From the cell containing the given text, extract its center point as [x, y] coordinate. 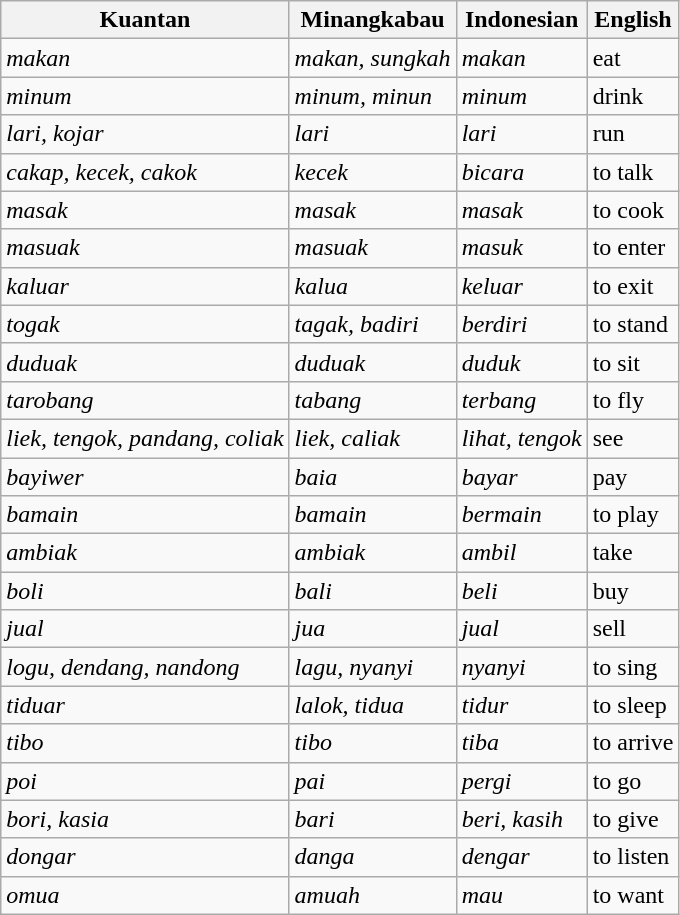
to stand [633, 324]
terbang [522, 400]
run [633, 134]
liek, caliak [372, 438]
boli [145, 591]
amuah [372, 895]
mau [522, 895]
bari [372, 819]
to arrive [633, 743]
lari, kojar [145, 134]
jua [372, 629]
pergi [522, 781]
bayar [522, 477]
to sing [633, 667]
dongar [145, 857]
omua [145, 895]
makan, sungkah [372, 58]
masuk [522, 248]
cakap, kecek, cakok [145, 172]
to want [633, 895]
duduk [522, 362]
baia [372, 477]
to sit [633, 362]
beri, kasih [522, 819]
kecek [372, 172]
poi [145, 781]
pai [372, 781]
nyanyi [522, 667]
tiduar [145, 705]
to go [633, 781]
lagu, nyanyi [372, 667]
to sleep [633, 705]
take [633, 553]
to talk [633, 172]
dengar [522, 857]
liek, tengok, pandang, coliak [145, 438]
kaluar [145, 286]
to cook [633, 210]
ambil [522, 553]
Minangkabau [372, 20]
lalok, tidua [372, 705]
eat [633, 58]
tidur [522, 705]
drink [633, 96]
buy [633, 591]
beli [522, 591]
to enter [633, 248]
tiba [522, 743]
lihat, tengok [522, 438]
tarobang [145, 400]
Kuantan [145, 20]
to listen [633, 857]
kalua [372, 286]
minum, minun [372, 96]
logu, dendang, nandong [145, 667]
bicara [522, 172]
English [633, 20]
keluar [522, 286]
berdiri [522, 324]
bayiwer [145, 477]
sell [633, 629]
tabang [372, 400]
bali [372, 591]
to exit [633, 286]
tagak, badiri [372, 324]
pay [633, 477]
bermain [522, 515]
see [633, 438]
danga [372, 857]
Indonesian [522, 20]
to play [633, 515]
bori, kasia [145, 819]
to give [633, 819]
togak [145, 324]
to fly [633, 400]
